Scan for the cell matching the given text and deliver its (x, y) coordinate at center. 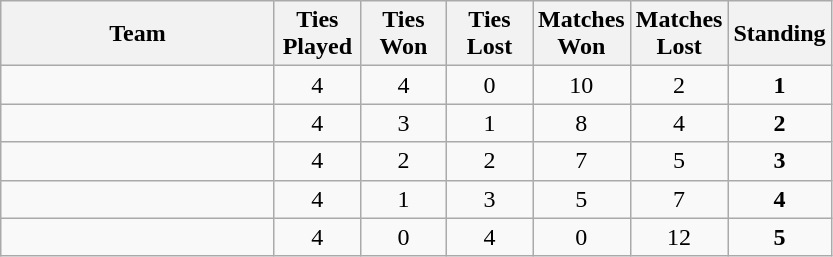
Ties Lost (489, 34)
Standing (780, 34)
8 (581, 123)
Matches Won (581, 34)
10 (581, 85)
Team (138, 34)
Ties Played (317, 34)
12 (679, 237)
Matches Lost (679, 34)
Ties Won (403, 34)
